Identify which cell holds the provided text, then report its (X, Y) central coordinate. 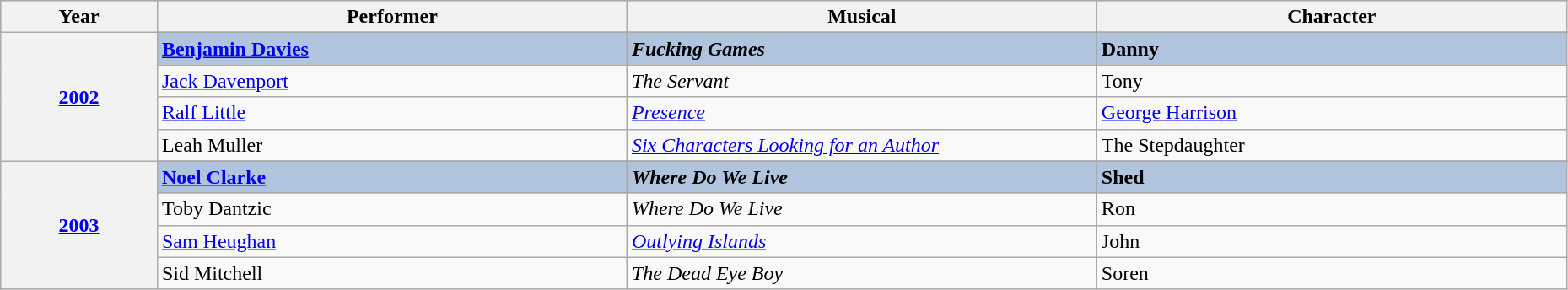
Leah Muller (391, 145)
Character (1331, 17)
2002 (79, 97)
The Servant (862, 81)
Danny (1331, 49)
Sid Mitchell (391, 273)
George Harrison (1331, 113)
Performer (391, 17)
Musical (862, 17)
Soren (1331, 273)
Presence (862, 113)
Ralf Little (391, 113)
Jack Davenport (391, 81)
Shed (1331, 177)
The Dead Eye Boy (862, 273)
Noel Clarke (391, 177)
Six Characters Looking for an Author (862, 145)
Fucking Games (862, 49)
2003 (79, 225)
The Stepdaughter (1331, 145)
Ron (1331, 209)
Toby Dantzic (391, 209)
Year (79, 17)
Benjamin Davies (391, 49)
Outlying Islands (862, 241)
Sam Heughan (391, 241)
Tony (1331, 81)
John (1331, 241)
